For the text-containing cell, return its midpoint in (X, Y) coordinate format. 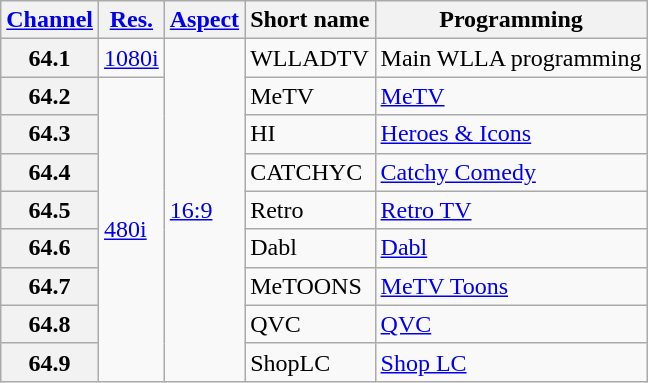
480i (132, 229)
Catchy Comedy (511, 172)
Shop LC (511, 362)
MeTOONS (310, 286)
16:9 (204, 210)
Programming (511, 20)
64.8 (50, 324)
64.4 (50, 172)
WLLADTV (310, 58)
1080i (132, 58)
64.3 (50, 134)
64.1 (50, 58)
Aspect (204, 20)
Heroes & Icons (511, 134)
Retro TV (511, 210)
64.2 (50, 96)
64.7 (50, 286)
CATCHYC (310, 172)
Retro (310, 210)
64.9 (50, 362)
Channel (50, 20)
64.5 (50, 210)
64.6 (50, 248)
Short name (310, 20)
HI (310, 134)
Res. (132, 20)
Main WLLA programming (511, 58)
ShopLC (310, 362)
MeTV Toons (511, 286)
